Scan for the cell matching the given text and deliver its (x, y) coordinate at center. 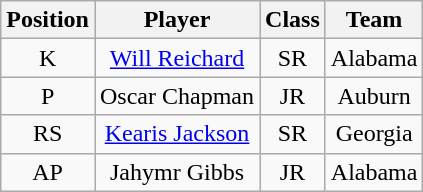
P (48, 96)
Class (293, 20)
K (48, 58)
AP (48, 172)
Auburn (374, 96)
Will Reichard (176, 58)
Georgia (374, 134)
Team (374, 20)
Oscar Chapman (176, 96)
RS (48, 134)
Kearis Jackson (176, 134)
Jahymr Gibbs (176, 172)
Position (48, 20)
Player (176, 20)
